Pinpoint the cell where the given text exists, returning its (x, y) midpoint coordinate. 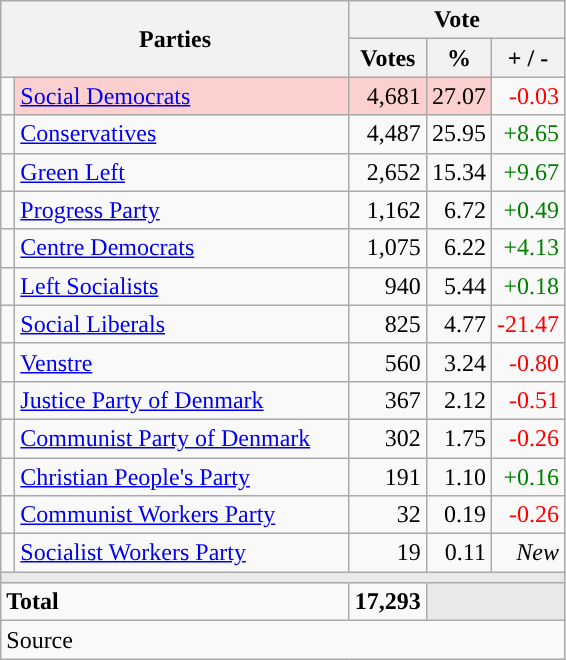
1,075 (388, 248)
191 (388, 477)
-0.51 (528, 400)
Conservatives (182, 134)
Total (176, 602)
0.19 (458, 515)
-0.03 (528, 96)
6.72 (458, 210)
3.24 (458, 362)
-0.80 (528, 362)
+0.49 (528, 210)
Justice Party of Denmark (182, 400)
Centre Democrats (182, 248)
Communist Party of Denmark (182, 438)
2.12 (458, 400)
560 (388, 362)
Green Left (182, 172)
Social Liberals (182, 324)
-21.47 (528, 324)
Communist Workers Party (182, 515)
Socialist Workers Party (182, 553)
Parties (176, 39)
1.10 (458, 477)
+4.13 (528, 248)
% (458, 58)
Votes (388, 58)
5.44 (458, 286)
New (528, 553)
27.07 (458, 96)
6.22 (458, 248)
+8.65 (528, 134)
1,162 (388, 210)
Christian People's Party (182, 477)
4,681 (388, 96)
2,652 (388, 172)
4.77 (458, 324)
Venstre (182, 362)
Social Democrats (182, 96)
Progress Party (182, 210)
+0.16 (528, 477)
32 (388, 515)
Vote (456, 20)
0.11 (458, 553)
+0.18 (528, 286)
825 (388, 324)
1.75 (458, 438)
4,487 (388, 134)
302 (388, 438)
+9.67 (528, 172)
15.34 (458, 172)
940 (388, 286)
367 (388, 400)
17,293 (388, 602)
Source (283, 640)
25.95 (458, 134)
19 (388, 553)
Left Socialists (182, 286)
+ / - (528, 58)
